From the cell containing the given text, extract its center point as (x, y) coordinate. 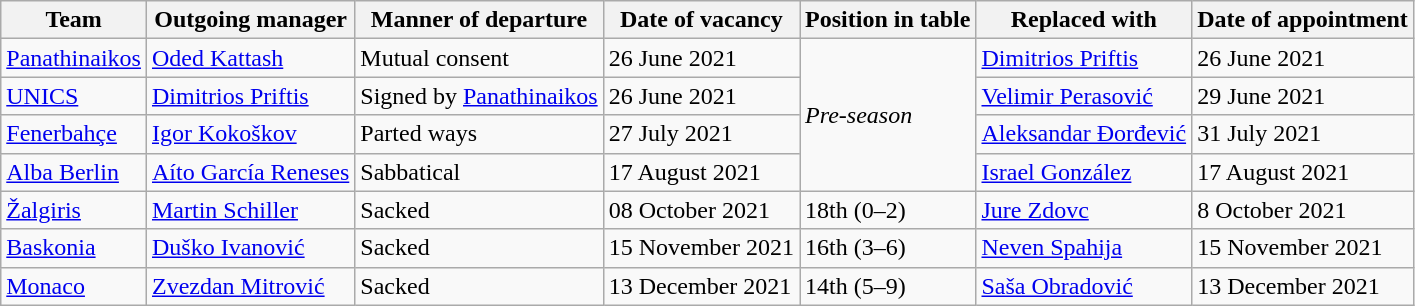
Date of appointment (1303, 20)
Neven Spahija (1084, 248)
Jure Zdovc (1084, 210)
Replaced with (1084, 20)
Team (74, 20)
Panathinaikos (74, 58)
Mutual consent (479, 58)
Baskonia (74, 248)
Martin Schiller (250, 210)
Position in table (888, 20)
16th (3–6) (888, 248)
Aleksandar Đorđević (1084, 134)
Pre-season (888, 115)
27 July 2021 (701, 134)
08 October 2021 (701, 210)
Manner of departure (479, 20)
Monaco (74, 286)
31 July 2021 (1303, 134)
Fenerbahçe (74, 134)
Žalgiris (74, 210)
Duško Ivanović (250, 248)
Israel González (1084, 172)
Outgoing manager (250, 20)
Alba Berlin (74, 172)
8 October 2021 (1303, 210)
Igor Kokoškov (250, 134)
Zvezdan Mitrović (250, 286)
Signed by Panathinaikos (479, 96)
Date of vacancy (701, 20)
Sabbatical (479, 172)
29 June 2021 (1303, 96)
Aíto García Reneses (250, 172)
14th (5–9) (888, 286)
Oded Kattash (250, 58)
Saša Obradović (1084, 286)
Velimir Perasović (1084, 96)
UNICS (74, 96)
Parted ways (479, 134)
18th (0–2) (888, 210)
